Return the (X, Y) coordinate for the center point of the cell that contains the specified text.  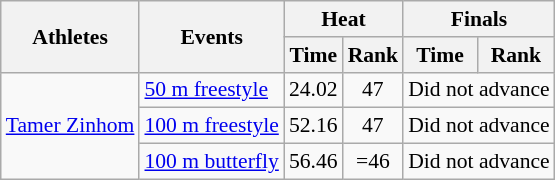
50 m freestyle (211, 90)
Athletes (70, 36)
100 m butterfly (211, 162)
Tamer Zinhom (70, 126)
Finals (479, 19)
56.46 (314, 162)
100 m freestyle (211, 126)
Events (211, 36)
24.02 (314, 90)
52.16 (314, 126)
Heat (344, 19)
=46 (374, 162)
